Pinpoint the cell where the given text exists, returning its [X, Y] midpoint coordinate. 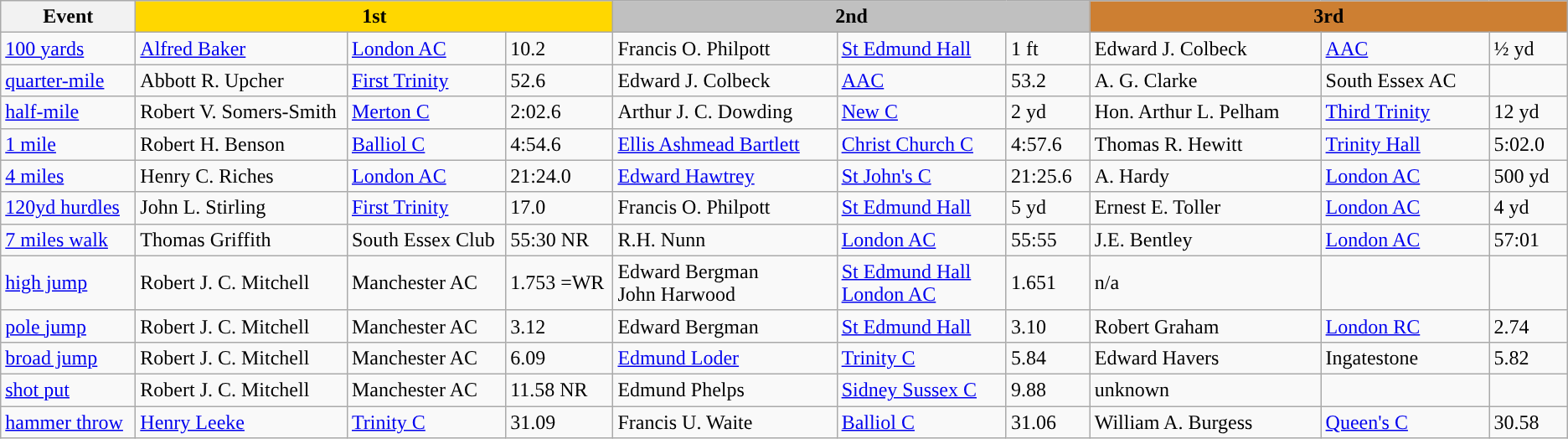
5 yd [1048, 208]
St John's C [921, 176]
1 mile [69, 144]
2 yd [1048, 112]
5.84 [1048, 358]
half-mile [69, 112]
New C [921, 112]
London RC [1406, 326]
52.6 [560, 80]
South Essex Club [426, 240]
Third Trinity [1406, 112]
2:02.6 [560, 112]
Henry Leeke [241, 421]
Ernest E. Toller [1205, 208]
30.58 [1528, 421]
John L. Stirling [241, 208]
1 ft [1048, 49]
4 yd [1528, 208]
A. Hardy [1205, 176]
pole jump [69, 326]
53.2 [1048, 80]
Hon. Arthur L. Pelham [1205, 112]
Edmund Loder [725, 358]
55:30 NR [560, 240]
2nd [851, 17]
Trinity Hall [1406, 144]
55:55 [1048, 240]
4 miles [69, 176]
Edward Bergman [725, 326]
5.82 [1528, 358]
2.74 [1528, 326]
shot put [69, 390]
Edmund Phelps [725, 390]
quarter-mile [69, 80]
William A. Burgess [1205, 421]
South Essex AC [1406, 80]
5:02.0 [1528, 144]
Abbott R. Upcher [241, 80]
Thomas Griffith [241, 240]
11.58 NR [560, 390]
Christ Church C [921, 144]
Thomas R. Hewitt [1205, 144]
Arthur J. C. Dowding [725, 112]
12 yd [1528, 112]
Robert Graham [1205, 326]
n/a [1205, 283]
Ellis Ashmead Bartlett [725, 144]
100 yards [69, 49]
Henry C. Riches [241, 176]
21:25.6 [1048, 176]
9.88 [1048, 390]
Alfred Baker [241, 49]
31.09 [560, 421]
Edward Havers [1205, 358]
7 miles walk [69, 240]
½ yd [1528, 49]
31.06 [1048, 421]
A. G. Clarke [1205, 80]
57:01 [1528, 240]
4:57.6 [1048, 144]
120yd hurdles [69, 208]
500 yd [1528, 176]
hammer throw [69, 421]
Sidney Sussex C [921, 390]
Queen's C [1406, 421]
Edward Hawtrey [725, 176]
Robert V. Somers-Smith [241, 112]
21:24.0 [560, 176]
St Edmund HallLondon AC [921, 283]
4:54.6 [560, 144]
Event [69, 17]
3.12 [560, 326]
broad jump [69, 358]
6.09 [560, 358]
Ingatestone [1406, 358]
1.753 =WR [560, 283]
Merton C [426, 112]
Francis U. Waite [725, 421]
17.0 [560, 208]
high jump [69, 283]
1.651 [1048, 283]
3rd [1328, 17]
10.2 [560, 49]
R.H. Nunn [725, 240]
Robert H. Benson [241, 144]
3.10 [1048, 326]
J.E. Bentley [1205, 240]
1st [374, 17]
Edward Bergman John Harwood [725, 283]
unknown [1205, 390]
